Return the [X, Y] coordinate for the center point of the cell that contains the specified text.  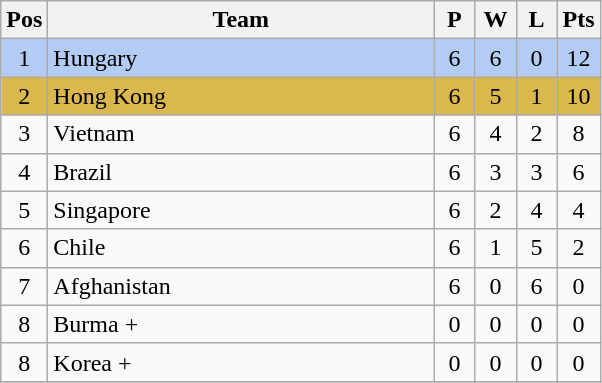
Vietnam [241, 134]
Afghanistan [241, 286]
Hungary [241, 58]
Korea + [241, 362]
Brazil [241, 172]
Hong Kong [241, 96]
L [536, 20]
P [454, 20]
Pts [578, 20]
12 [578, 58]
Chile [241, 248]
7 [24, 286]
Pos [24, 20]
Burma + [241, 324]
W [496, 20]
Team [241, 20]
10 [578, 96]
Singapore [241, 210]
